Locate the cell with the specified text and output its [x, y] center coordinate. 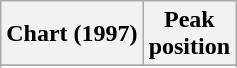
Chart (1997) [72, 34]
Peakposition [189, 34]
